Return the [X, Y] coordinate for the center point of the cell that contains the specified text.  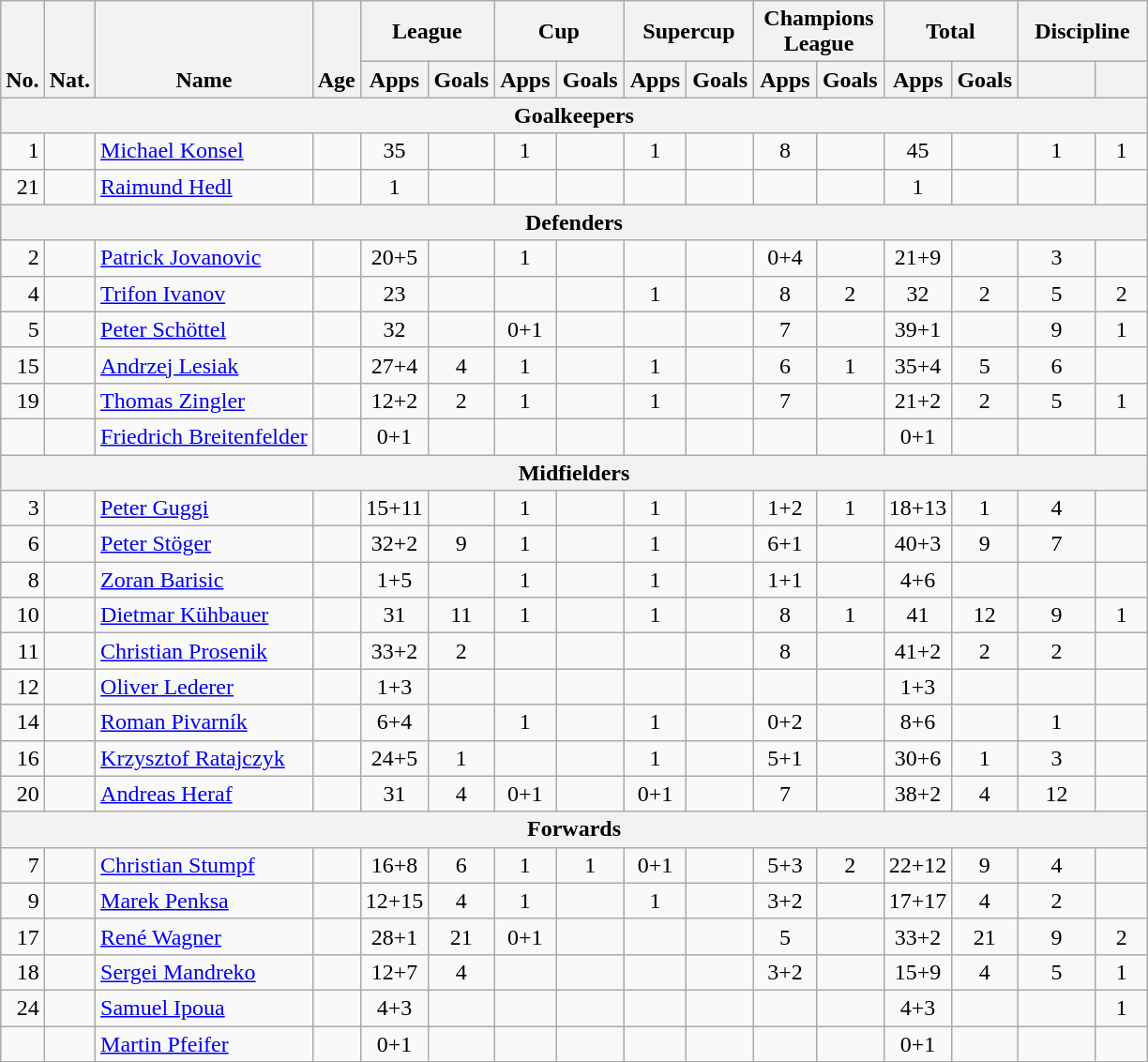
Goalkeepers [574, 115]
27+4 [394, 365]
René Wagner [204, 936]
24+5 [394, 758]
Christian Prosenik [204, 651]
30+6 [917, 758]
Peter Schöttel [204, 329]
15 [23, 365]
Samuel Ipoua [204, 1008]
4+6 [917, 580]
35 [394, 151]
League [427, 32]
Supercup [688, 32]
12+7 [394, 972]
28+1 [394, 936]
Peter Stöger [204, 544]
24 [23, 1008]
15+11 [394, 508]
Peter Guggi [204, 508]
Marek Penksa [204, 901]
18 [23, 972]
23 [394, 294]
1+1 [786, 580]
Friedrich Breitenfelder [204, 436]
Defenders [574, 222]
Sergei Mandreko [204, 972]
1+5 [394, 580]
8+6 [917, 722]
Cup [559, 32]
32+2 [394, 544]
10 [23, 615]
20+5 [394, 258]
Raimund Hedl [204, 187]
14 [23, 722]
16 [23, 758]
17 [23, 936]
Trifon Ivanov [204, 294]
6+4 [394, 722]
5+1 [786, 758]
Midfielders [574, 472]
Oliver Lederer [204, 687]
Patrick Jovanovic [204, 258]
Roman Pivarník [204, 722]
Discipline [1082, 32]
12+2 [394, 401]
17+17 [917, 901]
0+4 [786, 258]
6+1 [786, 544]
5+3 [786, 865]
22+12 [917, 865]
16+8 [394, 865]
20 [23, 794]
40+3 [917, 544]
1+2 [786, 508]
21+9 [917, 258]
Martin Pfeifer [204, 1044]
35+4 [917, 365]
38+2 [917, 794]
Michael Konsel [204, 151]
Krzysztof Ratajczyk [204, 758]
Thomas Zingler [204, 401]
0+2 [786, 722]
Champions League [820, 32]
12+15 [394, 901]
Christian Stumpf [204, 865]
15+9 [917, 972]
Total [950, 32]
19 [23, 401]
Dietmar Kühbauer [204, 615]
41+2 [917, 651]
Zoran Barisic [204, 580]
Age [336, 49]
Nat. [69, 49]
21+2 [917, 401]
Name [204, 49]
45 [917, 151]
18+13 [917, 508]
Andrzej Lesiak [204, 365]
Forwards [574, 829]
Andreas Heraf [204, 794]
39+1 [917, 329]
41 [917, 615]
No. [23, 49]
